Capture the cell that displays the provided text and extract its (x, y) central coordinate. 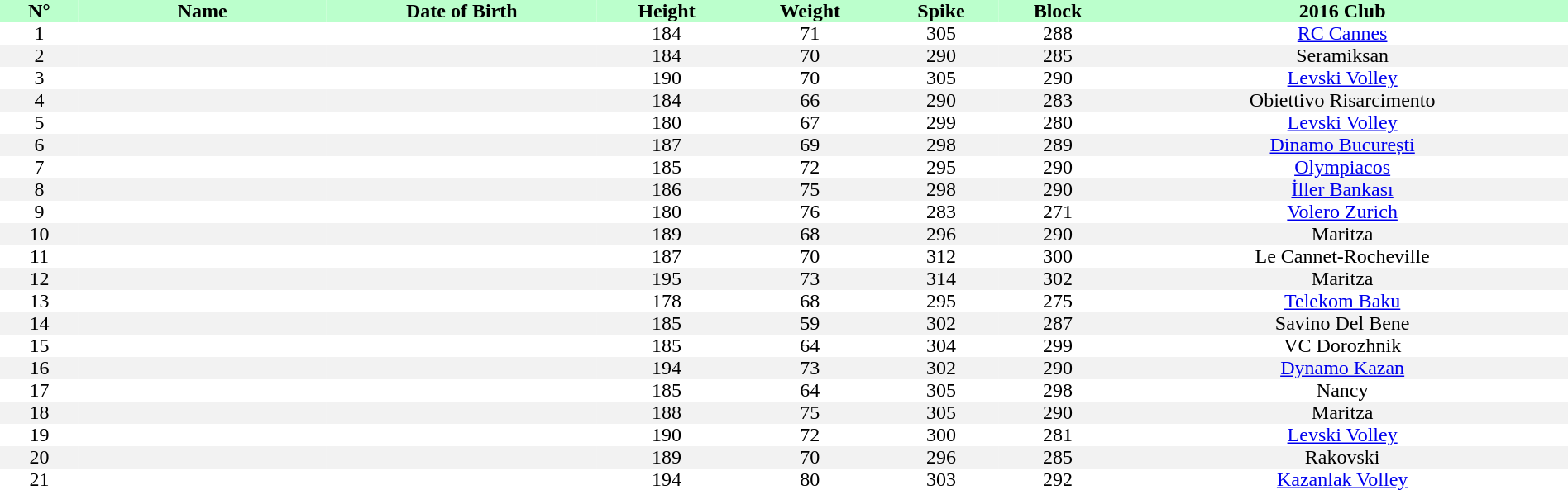
314 (941, 279)
66 (810, 101)
Seramiksan (1342, 56)
Olympiacos (1342, 167)
194 (667, 369)
Obiettivo Risarcimento (1342, 101)
10 (40, 235)
Telekom Baku (1342, 301)
281 (1059, 435)
11 (40, 256)
188 (667, 413)
6 (40, 145)
N° (40, 12)
304 (941, 345)
Height (667, 12)
280 (1059, 122)
Nancy (1342, 390)
18 (40, 413)
Weight (810, 12)
59 (810, 324)
76 (810, 212)
14 (40, 324)
9 (40, 212)
19 (40, 435)
13 (40, 301)
İller Bankası (1342, 190)
287 (1059, 324)
1 (40, 33)
4 (40, 101)
Block (1059, 12)
Le Cannet-Rocheville (1342, 256)
20 (40, 458)
69 (810, 145)
271 (1059, 212)
186 (667, 190)
2 (40, 56)
Spike (941, 12)
2016 Club (1342, 12)
15 (40, 345)
8 (40, 190)
312 (941, 256)
288 (1059, 33)
Savino Del Bene (1342, 324)
71 (810, 33)
Volero Zurich (1342, 212)
275 (1059, 301)
Rakovski (1342, 458)
289 (1059, 145)
7 (40, 167)
5 (40, 122)
195 (667, 279)
12 (40, 279)
17 (40, 390)
3 (40, 78)
16 (40, 369)
Dynamo Kazan (1342, 369)
Dinamo București (1342, 145)
67 (810, 122)
VC Dorozhnik (1342, 345)
178 (667, 301)
RC Cannes (1342, 33)
Name (203, 12)
Date of Birth (461, 12)
